Detect which cell encompasses the target text, then output its [x, y] center coordinate. 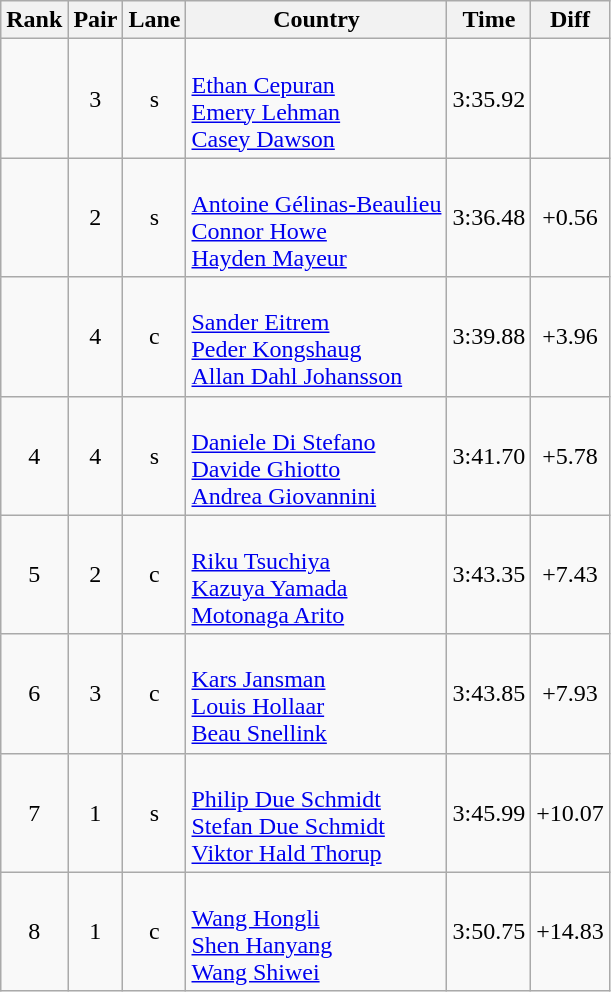
Daniele Di StefanoDavide GhiottoAndrea Giovannini [316, 456]
8 [34, 932]
Kars JansmanLouis HollaarBeau Snellink [316, 694]
Rank [34, 20]
3:50.75 [489, 932]
3:39.88 [489, 336]
Time [489, 20]
Sander EitremPeder KongshaugAllan Dahl Johansson [316, 336]
5 [34, 574]
3:41.70 [489, 456]
Antoine Gélinas-BeaulieuConnor HoweHayden Mayeur [316, 218]
Diff [570, 20]
+5.78 [570, 456]
6 [34, 694]
3:43.85 [489, 694]
+7.93 [570, 694]
3:36.48 [489, 218]
Country [316, 20]
Riku TsuchiyaKazuya YamadaMotonaga Arito [316, 574]
+14.83 [570, 932]
+10.07 [570, 812]
7 [34, 812]
+0.56 [570, 218]
+7.43 [570, 574]
Ethan CepuranEmery LehmanCasey Dawson [316, 98]
Wang HongliShen HanyangWang Shiwei [316, 932]
+3.96 [570, 336]
3:45.99 [489, 812]
Lane [154, 20]
3:35.92 [489, 98]
Philip Due SchmidtStefan Due SchmidtViktor Hald Thorup [316, 812]
Pair [96, 20]
3:43.35 [489, 574]
